Output the (X, Y) coordinate of the center of the cell containing the given text.  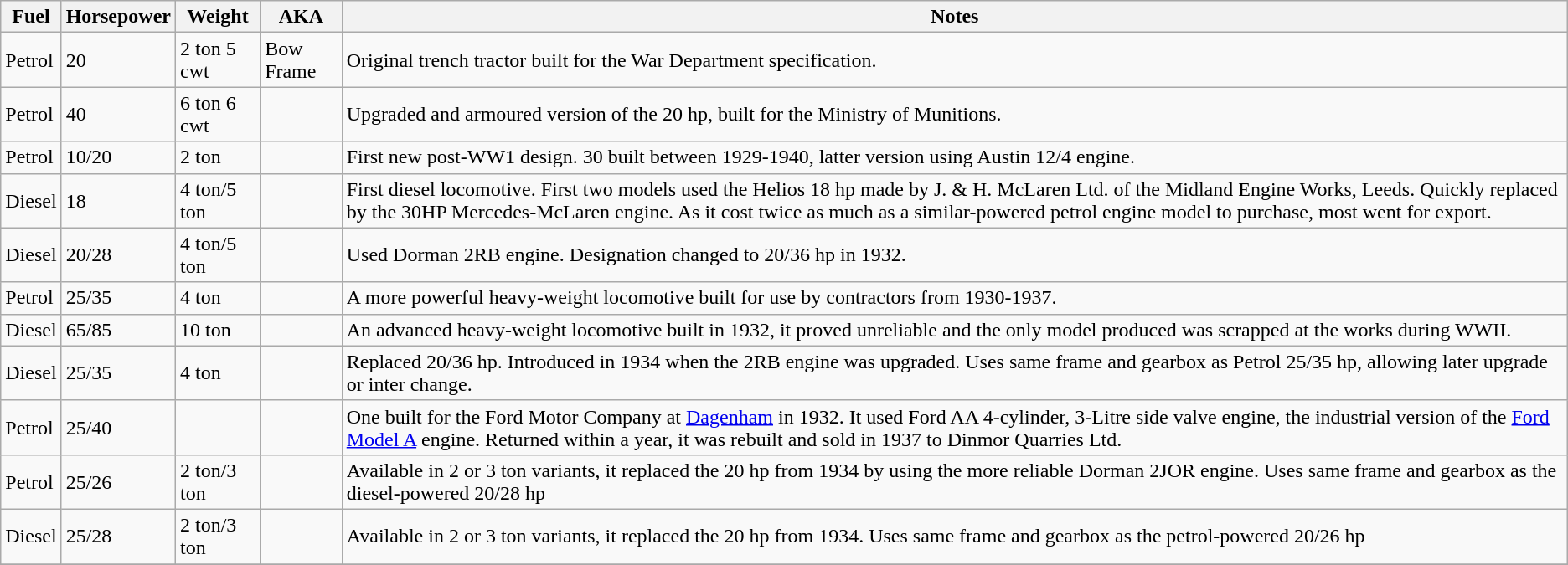
10/20 (118, 157)
25/28 (118, 536)
2 ton 5 cwt (218, 60)
25/26 (118, 482)
40 (118, 114)
Notes (955, 17)
65/85 (118, 330)
6 ton 6 cwt (218, 114)
Used Dorman 2RB engine. Designation changed to 20/36 hp in 1932. (955, 254)
Horsepower (118, 17)
Fuel (31, 17)
AKA (302, 17)
Available in 2 or 3 ton variants, it replaced the 20 hp from 1934. Uses same frame and gearbox as the petrol-powered 20/26 hp (955, 536)
18 (118, 201)
25/40 (118, 427)
An advanced heavy-weight locomotive built in 1932, it proved unreliable and the only model produced was scrapped at the works during WWII. (955, 330)
Weight (218, 17)
20/28 (118, 254)
Original trench tractor built for the War Department specification. (955, 60)
2 ton (218, 157)
First new post-WW1 design. 30 built between 1929-1940, latter version using Austin 12/4 engine. (955, 157)
10 ton (218, 330)
20 (118, 60)
A more powerful heavy-weight locomotive built for use by contractors from 1930-1937. (955, 298)
Upgraded and armoured version of the 20 hp, built for the Ministry of Munitions. (955, 114)
Bow Frame (302, 60)
